From the cell containing the given text, extract its center point as (X, Y) coordinate. 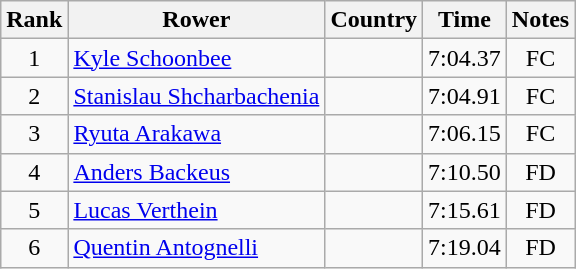
Anders Backeus (196, 172)
5 (34, 210)
7:04.91 (465, 96)
2 (34, 96)
7:10.50 (465, 172)
7:04.37 (465, 58)
Quentin Antognelli (196, 248)
7:19.04 (465, 248)
Rank (34, 20)
Lucas Verthein (196, 210)
Stanislau Shcharbachenia (196, 96)
6 (34, 248)
Notes (540, 20)
1 (34, 58)
Rower (196, 20)
Country (374, 20)
Time (465, 20)
Ryuta Arakawa (196, 134)
Kyle Schoonbee (196, 58)
3 (34, 134)
4 (34, 172)
7:15.61 (465, 210)
7:06.15 (465, 134)
